Find where the given text appears and provide that cell's center as [X, Y] coordinate. 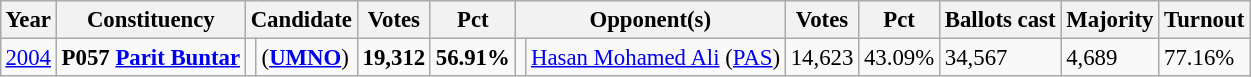
(UMNO) [306, 57]
Constituency [150, 20]
43.09% [900, 57]
Candidate [301, 20]
Majority [1110, 20]
Hasan Mohamed Ali (PAS) [656, 57]
19,312 [394, 57]
Turnout [1204, 20]
4,689 [1110, 57]
14,623 [822, 57]
34,567 [1000, 57]
P057 Parit Buntar [150, 57]
77.16% [1204, 57]
Ballots cast [1000, 20]
Opponent(s) [650, 20]
Year [28, 20]
56.91% [472, 57]
2004 [28, 57]
